Extract the (X, Y) coordinate from the center of the cell holding the provided text.  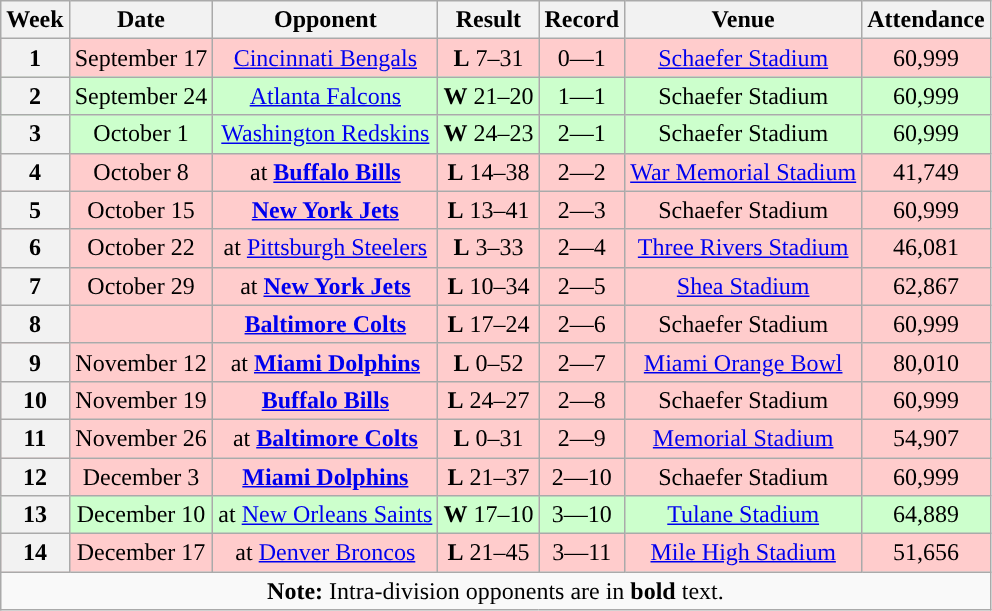
12 (35, 477)
54,907 (926, 438)
W 24–23 (488, 134)
Cincinnati Bengals (326, 58)
2—2 (582, 172)
L 14–38 (488, 172)
L 10–34 (488, 286)
1—1 (582, 96)
October 22 (141, 248)
L 21–37 (488, 477)
W 17–10 (488, 515)
Miami Dolphins (326, 477)
Opponent (326, 20)
L 0–52 (488, 362)
Baltimore Colts (326, 324)
3—11 (582, 553)
L 7–31 (488, 58)
2—7 (582, 362)
Washington Redskins (326, 134)
62,867 (926, 286)
5 (35, 210)
September 24 (141, 96)
64,889 (926, 515)
October 29 (141, 286)
3 (35, 134)
at Baltimore Colts (326, 438)
Atlanta Falcons (326, 96)
Tulane Stadium (744, 515)
2—4 (582, 248)
November 12 (141, 362)
Record (582, 20)
December 17 (141, 553)
46,081 (926, 248)
80,010 (926, 362)
War Memorial Stadium (744, 172)
2—5 (582, 286)
December 10 (141, 515)
13 (35, 515)
September 17 (141, 58)
at Denver Broncos (326, 553)
October 8 (141, 172)
Shea Stadium (744, 286)
2—9 (582, 438)
0—1 (582, 58)
October 1 (141, 134)
Attendance (926, 20)
Week (35, 20)
14 (35, 553)
W 21–20 (488, 96)
L 24–27 (488, 400)
2—3 (582, 210)
2—6 (582, 324)
November 26 (141, 438)
New York Jets (326, 210)
2—10 (582, 477)
Buffalo Bills (326, 400)
4 (35, 172)
3—10 (582, 515)
2—1 (582, 134)
Venue (744, 20)
41,749 (926, 172)
1 (35, 58)
at Pittsburgh Steelers (326, 248)
December 3 (141, 477)
6 (35, 248)
8 (35, 324)
October 15 (141, 210)
11 (35, 438)
at New Orleans Saints (326, 515)
at New York Jets (326, 286)
7 (35, 286)
Mile High Stadium (744, 553)
L 3–33 (488, 248)
November 19 (141, 400)
Result (488, 20)
Note: Intra-division opponents are in bold text. (496, 591)
L 21–45 (488, 553)
10 (35, 400)
L 0–31 (488, 438)
Three Rivers Stadium (744, 248)
2 (35, 96)
9 (35, 362)
51,656 (926, 553)
Memorial Stadium (744, 438)
at Miami Dolphins (326, 362)
Miami Orange Bowl (744, 362)
at Buffalo Bills (326, 172)
L 13–41 (488, 210)
2—8 (582, 400)
L 17–24 (488, 324)
Date (141, 20)
